Output the (x, y) coordinate of the center of the cell containing the given text.  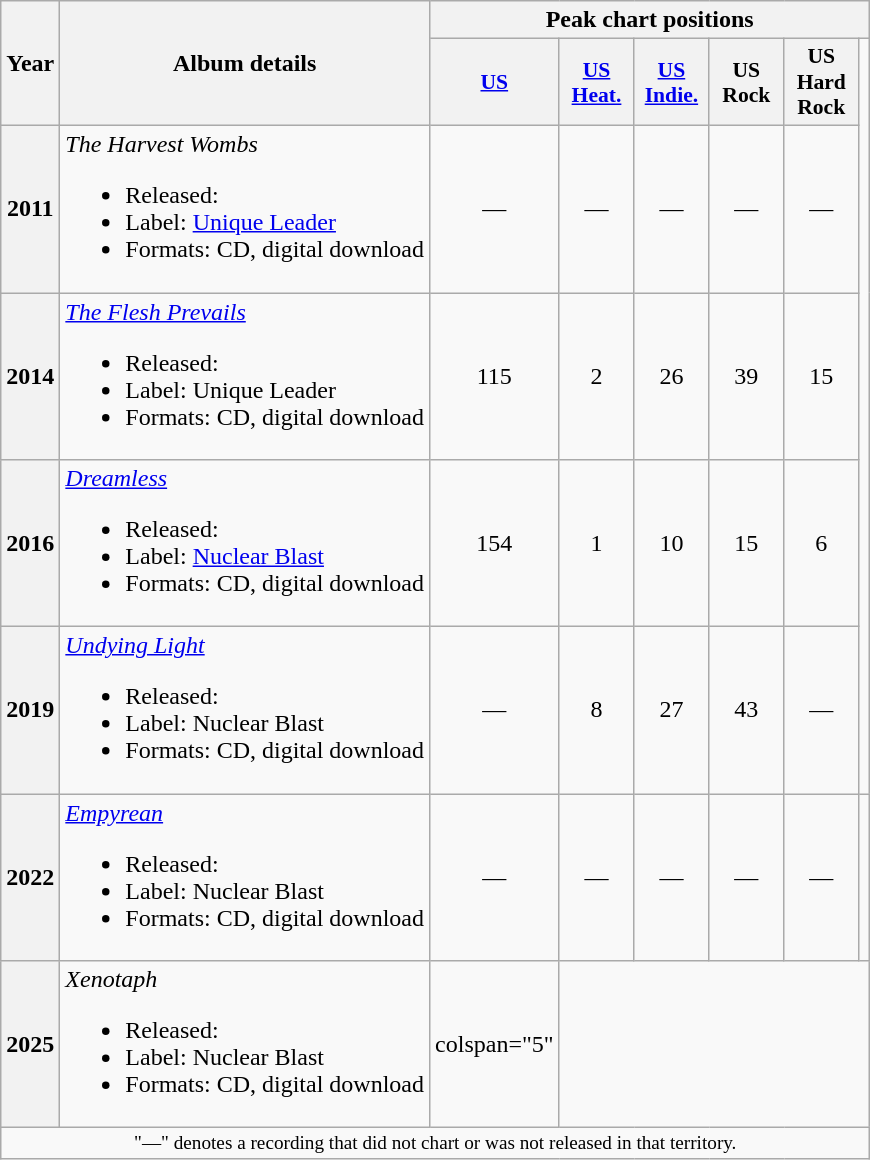
26 (672, 376)
US (495, 82)
Peak chart positions (650, 20)
8 (596, 710)
USIndie. (672, 82)
USHeat. (596, 82)
2022 (30, 878)
2025 (30, 1044)
154 (495, 544)
27 (672, 710)
The Harvest WombsReleased: Label: Unique LeaderFormats: CD, digital download (245, 208)
"—" denotes a recording that did not chart or was not released in that territory. (436, 1144)
1 (596, 544)
XenotaphReleased: Label: Nuclear BlastFormats: CD, digital download (245, 1044)
Year (30, 64)
2019 (30, 710)
39 (746, 376)
The Flesh PrevailsReleased: Label: Unique LeaderFormats: CD, digital download (245, 376)
6 (822, 544)
Undying LightReleased: Label: Nuclear BlastFormats: CD, digital download (245, 710)
2011 (30, 208)
2 (596, 376)
2014 (30, 376)
USRock (746, 82)
10 (672, 544)
43 (746, 710)
USHard Rock (822, 82)
colspan="5" (495, 1044)
Album details (245, 64)
2016 (30, 544)
DreamlessReleased: Label: Nuclear BlastFormats: CD, digital download (245, 544)
EmpyreanReleased: Label: Nuclear BlastFormats: CD, digital download (245, 878)
115 (495, 376)
